Pinpoint the cell where the given text exists, returning its (x, y) midpoint coordinate. 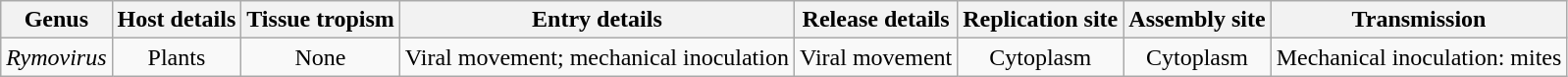
Entry details (597, 20)
Replication site (1040, 20)
Release details (875, 20)
Mechanical inoculation: mites (1419, 57)
Viral movement (875, 57)
Assembly site (1197, 20)
Plants (177, 57)
Tissue tropism (321, 20)
None (321, 57)
Genus (57, 20)
Viral movement; mechanical inoculation (597, 57)
Host details (177, 20)
Transmission (1419, 20)
Rymovirus (57, 57)
